Return the [X, Y] coordinate for the center point of the cell that contains the specified text.  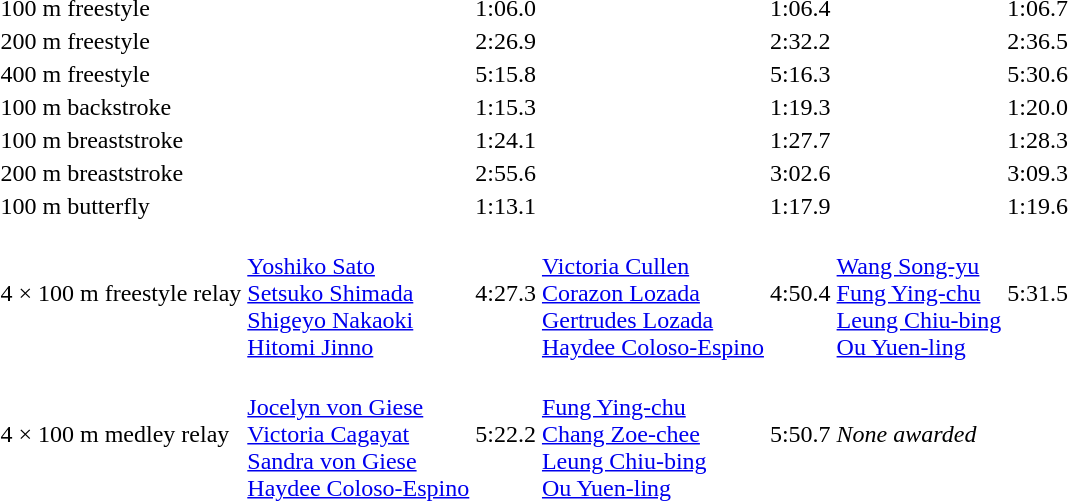
5:15.8 [506, 74]
1:19.3 [800, 107]
4:27.3 [506, 293]
2:26.9 [506, 41]
4:50.4 [800, 293]
Yoshiko SatoSetsuko ShimadaShigeyo NakaokiHitomi Jinno [358, 293]
1:24.1 [506, 140]
5:16.3 [800, 74]
Wang Song-yuFung Ying-chuLeung Chiu-bingOu Yuen-ling [919, 293]
1:15.3 [506, 107]
2:32.2 [800, 41]
Victoria CullenCorazon LozadaGertrudes LozadaHaydee Coloso-Espino [652, 293]
3:02.6 [800, 173]
2:55.6 [506, 173]
1:17.9 [800, 206]
1:13.1 [506, 206]
1:27.7 [800, 140]
